Capture the cell that displays the provided text and extract its (x, y) central coordinate. 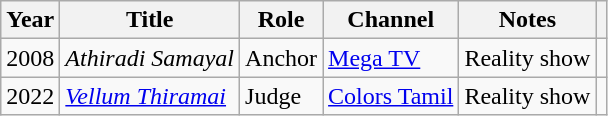
Anchor (282, 58)
Channel (391, 20)
Colors Tamil (391, 96)
Vellum Thiramai (150, 96)
Judge (282, 96)
Notes (528, 20)
Title (150, 20)
Year (30, 20)
2022 (30, 96)
Mega TV (391, 58)
2008 (30, 58)
Role (282, 20)
Athiradi Samayal (150, 58)
